Output the [x, y] coordinate of the center of the cell containing the given text.  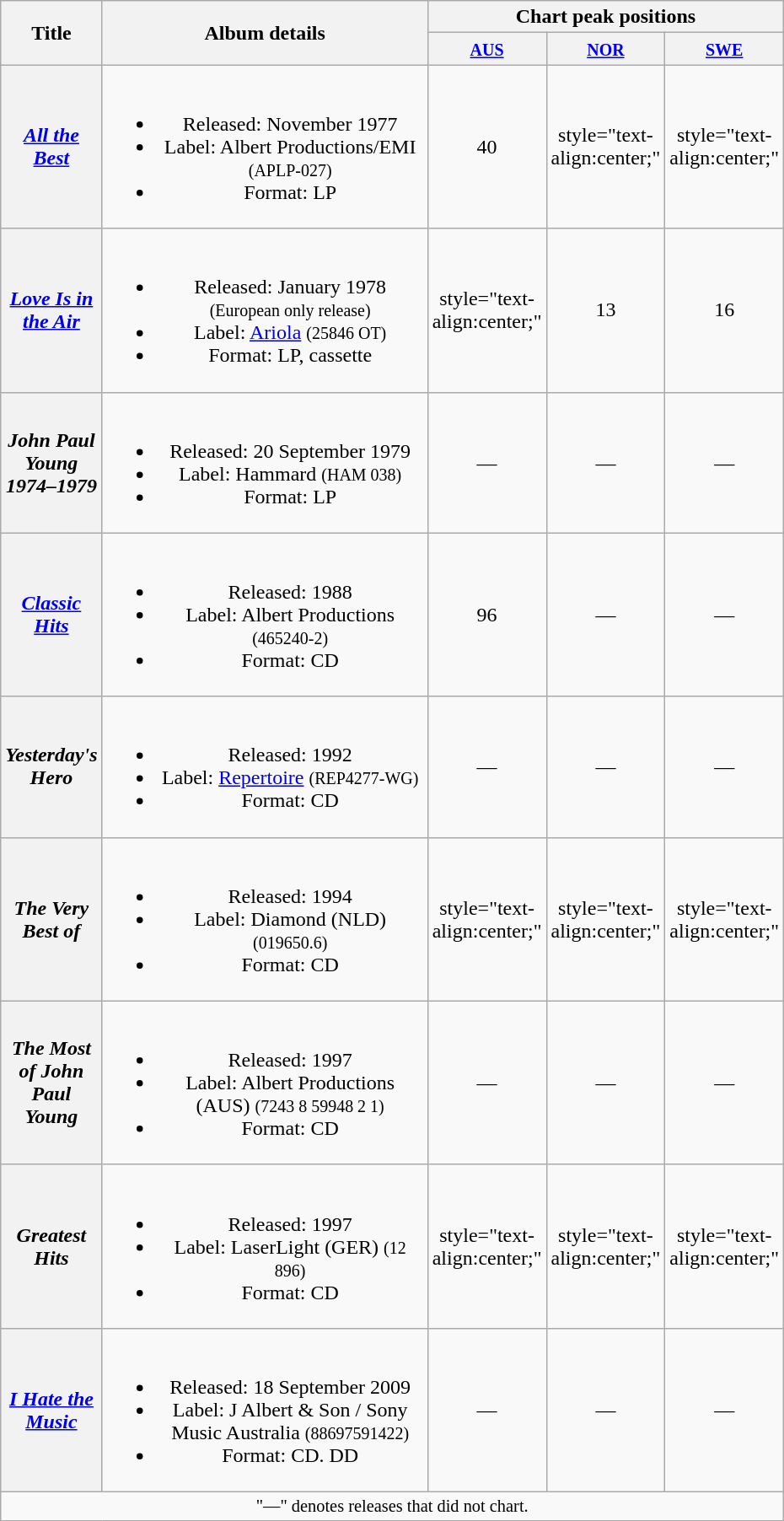
Released: 20 September 1979Label: Hammard (HAM 038)Format: LP [265, 462]
Greatest Hits [51, 1246]
40 [487, 147]
Released: 1997Label: LaserLight (GER) (12 896)Format: CD [265, 1246]
Album details [265, 33]
Yesterday's Hero [51, 767]
All the Best [51, 147]
NOR [605, 49]
16 [725, 310]
Released: 1992Label: Repertoire (REP4277-WG)Format: CD [265, 767]
"—" denotes releases that did not chart. [393, 1506]
Released: 1994Label: Diamond (NLD) (019650.6)Format: CD [265, 919]
Released: 1997Label: Albert Productions (AUS) (7243 8 59948 2 1)Format: CD [265, 1083]
The Very Best of [51, 919]
Released: November 1977Label: Albert Productions/EMI (APLP-027)Format: LP [265, 147]
Chart peak positions [605, 17]
AUS [487, 49]
SWE [725, 49]
Released: 1988Label: Albert Productions (465240-2)Format: CD [265, 615]
John Paul Young 1974–1979 [51, 462]
Love Is in the Air [51, 310]
Title [51, 33]
Released: 18 September 2009Label: J Albert & Son / Sony Music Australia (88697591422) Format: CD. DD [265, 1410]
13 [605, 310]
The Most of John Paul Young [51, 1083]
I Hate the Music [51, 1410]
96 [487, 615]
Classic Hits [51, 615]
Released: January 1978 (European only release) Label: Ariola (25846 OT)Format: LP, cassette [265, 310]
